Provide the [x, y] coordinate of the cell's center where the given text is located.  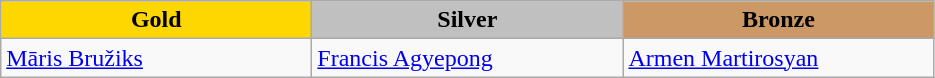
Bronze [778, 20]
Francis Agyepong [468, 58]
Māris Bružiks [156, 58]
Armen Martirosyan [778, 58]
Gold [156, 20]
Silver [468, 20]
